Provide the (x, y) coordinate of the cell's center where the given text is located.  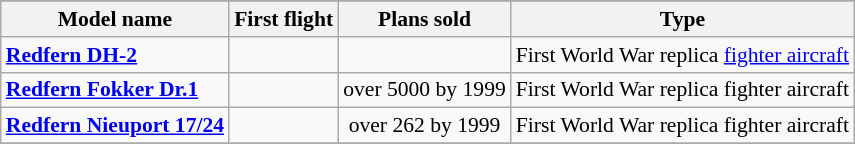
Redfern DH-2 (115, 55)
over 262 by 1999 (424, 126)
Redfern Nieuport 17/24 (115, 126)
Model name (115, 19)
Plans sold (424, 19)
over 5000 by 1999 (424, 90)
Type (682, 19)
First flight (284, 19)
Redfern Fokker Dr.1 (115, 90)
